Provide the (x, y) coordinate of the cell's center where the given text is located.  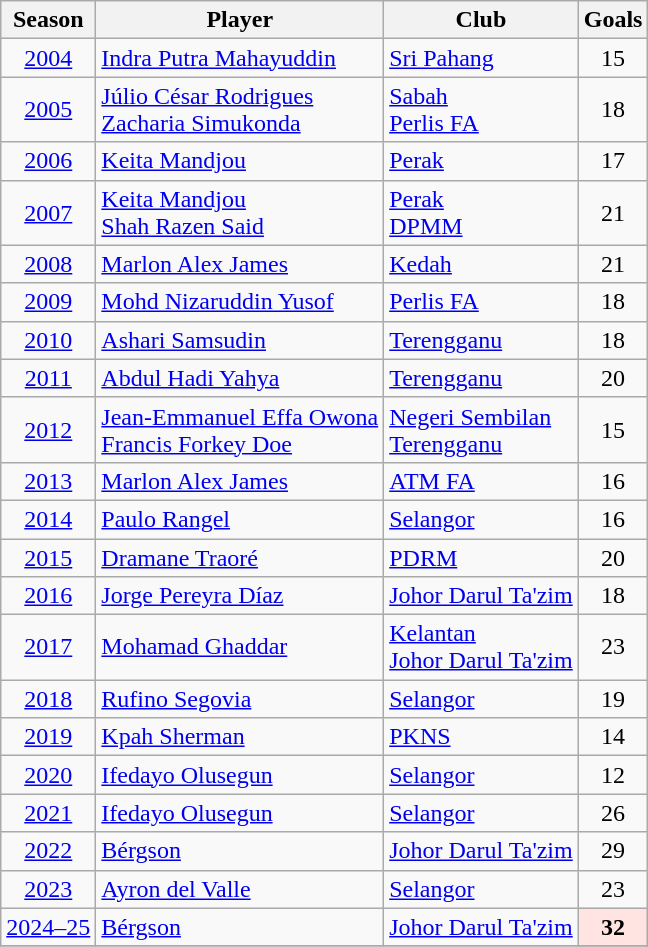
12 (613, 775)
Goals (613, 20)
14 (613, 737)
26 (613, 813)
2020 (48, 775)
17 (613, 161)
PKNS (482, 737)
Mohamad Ghaddar (240, 648)
2022 (48, 851)
Player (240, 20)
PDRM (482, 557)
Rufino Segovia (240, 699)
2013 (48, 481)
Jorge Pereyra Díaz (240, 596)
KelantanJohor Darul Ta'zim (482, 648)
2023 (48, 889)
2024–25 (48, 927)
2009 (48, 302)
Keita Mandjou (240, 161)
2021 (48, 813)
2017 (48, 648)
2008 (48, 264)
Abdul Hadi Yahya (240, 378)
Paulo Rangel (240, 519)
Perlis FA (482, 302)
Mohd Nizaruddin Yusof (240, 302)
Ayron del Valle (240, 889)
Kpah Sherman (240, 737)
Perak (482, 161)
SabahPerlis FA (482, 110)
2015 (48, 557)
Jean-Emmanuel Effa Owona Francis Forkey Doe (240, 430)
2011 (48, 378)
Dramane Traoré (240, 557)
2016 (48, 596)
2012 (48, 430)
Club (482, 20)
2014 (48, 519)
Negeri SembilanTerengganu (482, 430)
32 (613, 927)
2019 (48, 737)
2005 (48, 110)
2007 (48, 212)
Indra Putra Mahayuddin (240, 58)
Keita Mandjou Shah Razen Said (240, 212)
Sri Pahang (482, 58)
Kedah (482, 264)
Ashari Samsudin (240, 340)
2018 (48, 699)
2006 (48, 161)
ATM FA (482, 481)
2010 (48, 340)
19 (613, 699)
Júlio César Rodrigues Zacharia Simukonda (240, 110)
PerakDPMM (482, 212)
Season (48, 20)
29 (613, 851)
2004 (48, 58)
